Locate the cell with the specified text and output its (X, Y) center coordinate. 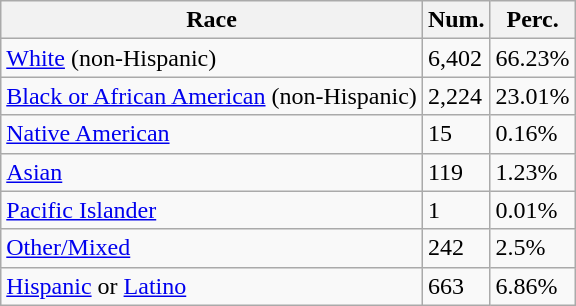
6.86% (532, 286)
23.01% (532, 96)
White (non-Hispanic) (212, 58)
0.16% (532, 134)
6,402 (456, 58)
663 (456, 286)
1 (456, 210)
119 (456, 172)
242 (456, 248)
Black or African American (non-Hispanic) (212, 96)
Perc. (532, 20)
Other/Mixed (212, 248)
2.5% (532, 248)
Race (212, 20)
Native American (212, 134)
Hispanic or Latino (212, 286)
15 (456, 134)
Pacific Islander (212, 210)
0.01% (532, 210)
2,224 (456, 96)
Num. (456, 20)
Asian (212, 172)
66.23% (532, 58)
1.23% (532, 172)
